Return [X, Y] of the center of cell containing provided text 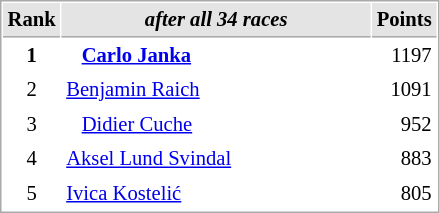
3 [32, 124]
Aksel Lund Svindal [216, 158]
2 [32, 90]
952 [404, 124]
Carlo Janka [216, 56]
Ivica Kostelić [216, 194]
Benjamin Raich [216, 90]
1091 [404, 90]
1197 [404, 56]
5 [32, 194]
Rank [32, 20]
after all 34 races [216, 20]
4 [32, 158]
Points [404, 20]
1 [32, 56]
883 [404, 158]
805 [404, 194]
Didier Cuche [216, 124]
